Scan for the cell matching the given text and deliver its [x, y] coordinate at center. 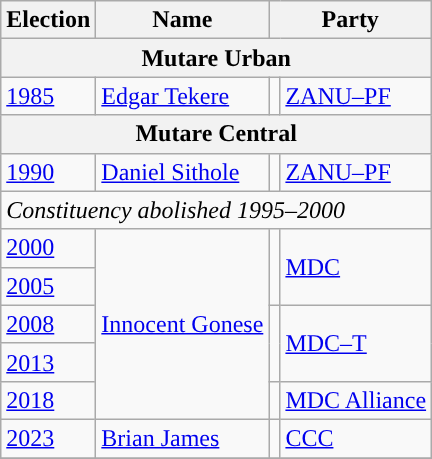
2013 [48, 362]
2023 [48, 438]
Daniel Sithole [182, 172]
Mutare Central [216, 134]
Brian James [182, 438]
2005 [48, 286]
1985 [48, 96]
Election [48, 20]
2018 [48, 400]
Edgar Tekere [182, 96]
Constituency abolished 1995–2000 [216, 210]
MDC–T [356, 343]
CCC [356, 438]
Name [182, 20]
2008 [48, 324]
Mutare Urban [216, 58]
2000 [48, 248]
MDC [356, 267]
1990 [48, 172]
MDC Alliance [356, 400]
Innocent Gonese [182, 324]
Party [350, 20]
